Detect which cell encompasses the target text, then output its (x, y) center coordinate. 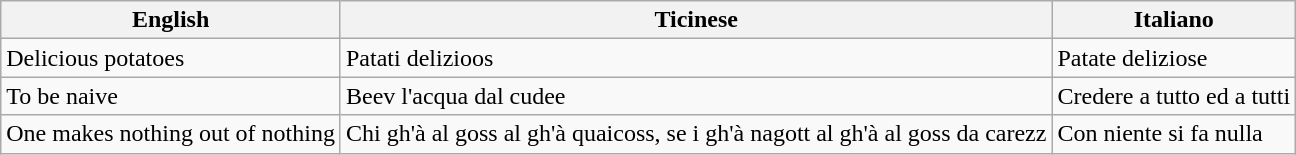
Con niente si fa nulla (1174, 134)
English (171, 20)
Beev l'acqua dal cudee (696, 96)
Patate deliziose (1174, 58)
Credere a tutto ed a tutti (1174, 96)
Chi gh'à al goss al gh'à quaicoss, se i gh'à nagott al gh'à al goss da carezz (696, 134)
Delicious potatoes (171, 58)
Ticinese (696, 20)
Patati delizioos (696, 58)
To be naive (171, 96)
Italiano (1174, 20)
One makes nothing out of nothing (171, 134)
